Scan for the cell matching the given text and deliver its [X, Y] coordinate at center. 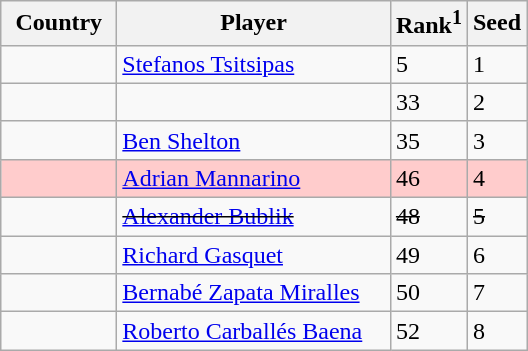
Richard Gasquet [254, 255]
Rank1 [428, 24]
Alexander Bublik [254, 217]
7 [496, 293]
46 [428, 178]
Bernabé Zapata Miralles [254, 293]
50 [428, 293]
Stefanos Tsitsipas [254, 64]
Roberto Carballés Baena [254, 331]
4 [496, 178]
48 [428, 217]
Seed [496, 24]
33 [428, 102]
2 [496, 102]
Player [254, 24]
Country [59, 24]
52 [428, 331]
35 [428, 140]
3 [496, 140]
6 [496, 255]
1 [496, 64]
49 [428, 255]
Ben Shelton [254, 140]
Adrian Mannarino [254, 178]
8 [496, 331]
